Detect which cell encompasses the target text, then output its [X, Y] center coordinate. 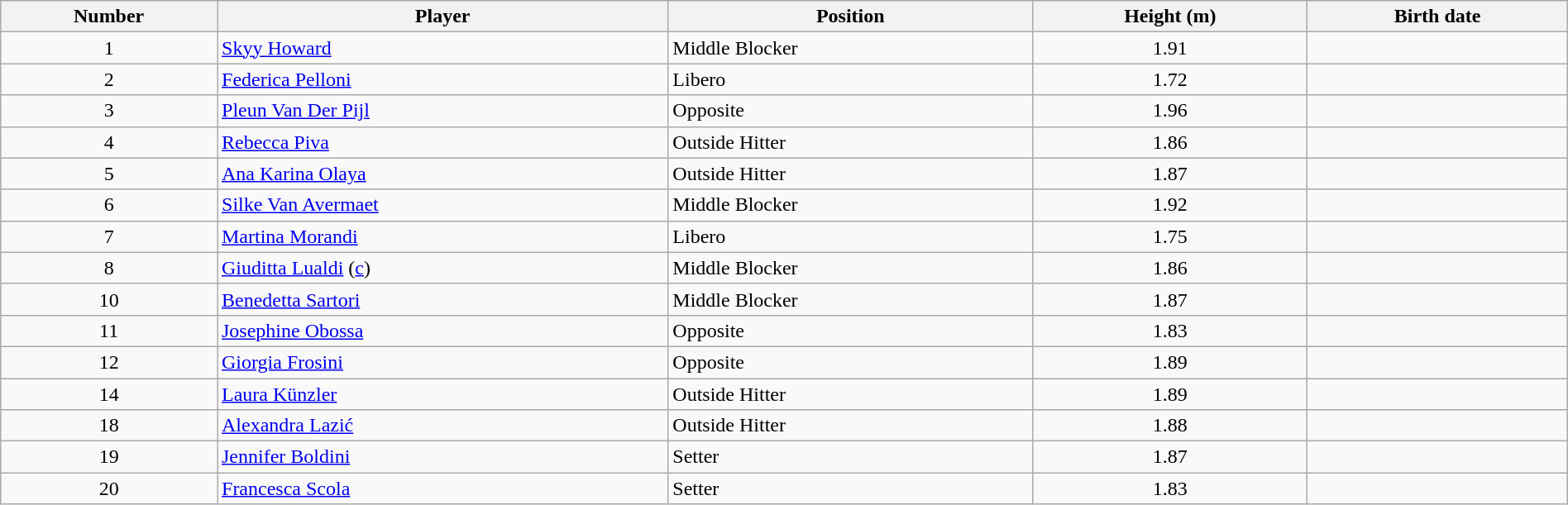
1.92 [1170, 205]
Giuditta Lualdi (c) [442, 268]
Birth date [1437, 17]
Martina Morandi [442, 236]
1.75 [1170, 236]
14 [109, 394]
1 [109, 48]
Laura Künzler [442, 394]
Jennifer Boldini [442, 457]
19 [109, 457]
1.96 [1170, 111]
Player [442, 17]
1.91 [1170, 48]
Silke Van Avermaet [442, 205]
8 [109, 268]
Skyy Howard [442, 48]
Benedetta Sartori [442, 299]
Ana Karina Olaya [442, 174]
2 [109, 79]
Height (m) [1170, 17]
Number [109, 17]
12 [109, 362]
10 [109, 299]
Federica Pelloni [442, 79]
3 [109, 111]
Alexandra Lazić [442, 426]
Josephine Obossa [442, 331]
Rebecca Piva [442, 142]
7 [109, 236]
4 [109, 142]
11 [109, 331]
20 [109, 488]
18 [109, 426]
5 [109, 174]
Pleun Van Der Pijl [442, 111]
Position [850, 17]
6 [109, 205]
1.88 [1170, 426]
Giorgia Frosini [442, 362]
1.72 [1170, 79]
Francesca Scola [442, 488]
